Pinpoint the cell where the given text exists, returning its (x, y) midpoint coordinate. 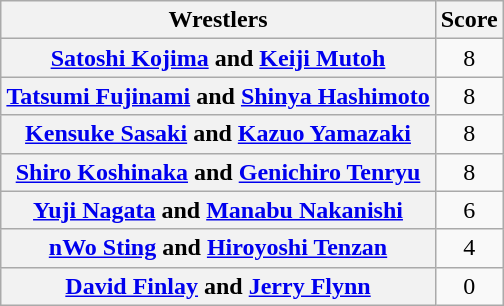
Shiro Koshinaka and Genichiro Tenryu (218, 172)
David Finlay and Jerry Flynn (218, 286)
6 (469, 210)
Wrestlers (218, 20)
nWo Sting and Hiroyoshi Tenzan (218, 248)
0 (469, 286)
Kensuke Sasaki and Kazuo Yamazaki (218, 134)
Tatsumi Fujinami and Shinya Hashimoto (218, 96)
Yuji Nagata and Manabu Nakanishi (218, 210)
Score (469, 20)
4 (469, 248)
Satoshi Kojima and Keiji Mutoh (218, 58)
